Extract the [x, y] coordinate from the center of the cell holding the provided text.  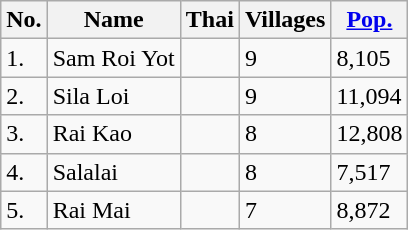
Sila Loi [114, 96]
Villages [285, 20]
Thai [210, 20]
No. [24, 20]
8,105 [370, 58]
7 [285, 210]
Pop. [370, 20]
7,517 [370, 172]
Rai Kao [114, 134]
Salalai [114, 172]
2. [24, 96]
12,808 [370, 134]
5. [24, 210]
3. [24, 134]
11,094 [370, 96]
Sam Roi Yot [114, 58]
8,872 [370, 210]
1. [24, 58]
Rai Mai [114, 210]
4. [24, 172]
Name [114, 20]
